Locate the cell with the specified text and output its (x, y) center coordinate. 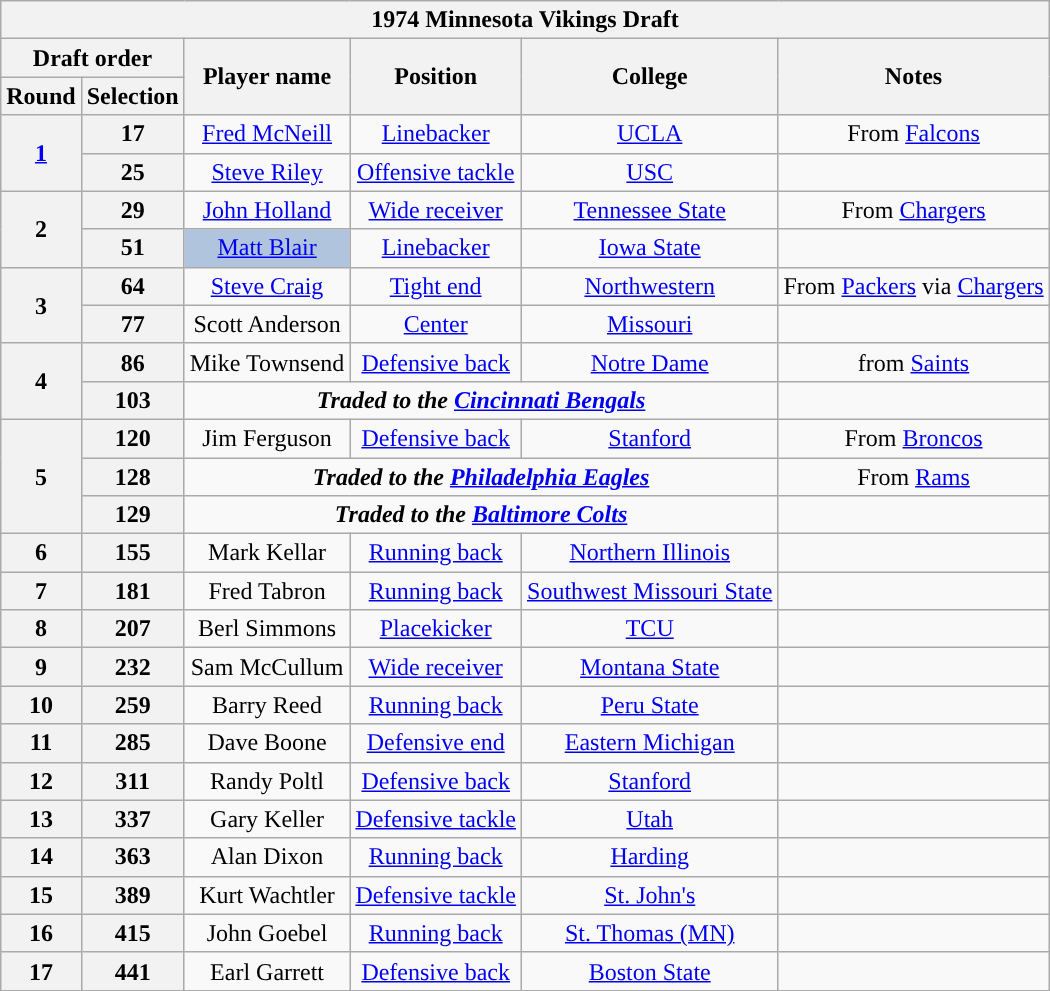
Traded to the Baltimore Colts (481, 515)
Utah (650, 819)
Northern Illinois (650, 553)
4 (41, 381)
1974 Minnesota Vikings Draft (525, 20)
Tight end (436, 286)
103 (132, 400)
259 (132, 705)
Matt Blair (267, 248)
64 (132, 286)
29 (132, 210)
10 (41, 705)
Barry Reed (267, 705)
207 (132, 629)
232 (132, 667)
2 (41, 229)
Berl Simmons (267, 629)
Iowa State (650, 248)
From Broncos (914, 438)
Tennessee State (650, 210)
25 (132, 172)
77 (132, 324)
Mike Townsend (267, 362)
129 (132, 515)
12 (41, 781)
USC (650, 172)
Fred McNeill (267, 134)
Kurt Wachtler (267, 895)
Southwest Missouri State (650, 591)
51 (132, 248)
Gary Keller (267, 819)
Sam McCullum (267, 667)
181 (132, 591)
5 (41, 476)
363 (132, 857)
155 (132, 553)
Center (436, 324)
Dave Boone (267, 743)
86 (132, 362)
14 (41, 857)
John Goebel (267, 933)
15 (41, 895)
Jim Ferguson (267, 438)
13 (41, 819)
St. John's (650, 895)
Defensive end (436, 743)
Randy Poltl (267, 781)
Position (436, 77)
Boston State (650, 971)
Eastern Michigan (650, 743)
Selection (132, 96)
285 (132, 743)
Player name (267, 77)
Round (41, 96)
Earl Garrett (267, 971)
John Holland (267, 210)
9 (41, 667)
Fred Tabron (267, 591)
UCLA (650, 134)
From Falcons (914, 134)
120 (132, 438)
From Packers via Chargers (914, 286)
415 (132, 933)
From Chargers (914, 210)
441 (132, 971)
Steve Riley (267, 172)
Harding (650, 857)
Peru State (650, 705)
Northwestern (650, 286)
Offensive tackle (436, 172)
389 (132, 895)
128 (132, 477)
Montana State (650, 667)
337 (132, 819)
6 (41, 553)
Traded to the Cincinnati Bengals (481, 400)
Steve Craig (267, 286)
Traded to the Philadelphia Eagles (481, 477)
8 (41, 629)
1 (41, 153)
Notes (914, 77)
Placekicker (436, 629)
Notre Dame (650, 362)
Mark Kellar (267, 553)
Alan Dixon (267, 857)
3 (41, 305)
7 (41, 591)
Missouri (650, 324)
College (650, 77)
311 (132, 781)
St. Thomas (MN) (650, 933)
From Rams (914, 477)
Draft order (92, 58)
11 (41, 743)
TCU (650, 629)
16 (41, 933)
from Saints (914, 362)
Scott Anderson (267, 324)
